Search for the cell housing the specified text and yield its (x, y) center coordinate. 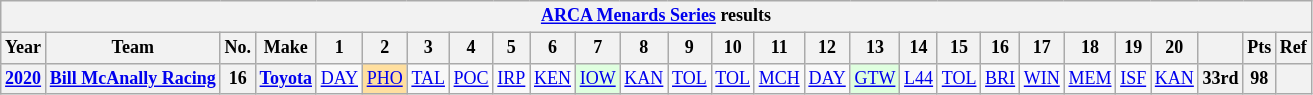
13 (875, 48)
L44 (919, 78)
No. (238, 48)
9 (690, 48)
WIN (1042, 78)
1 (339, 48)
2 (384, 48)
POC (471, 78)
12 (827, 48)
6 (553, 48)
15 (958, 48)
BRI (1000, 78)
IRP (512, 78)
20 (1174, 48)
19 (1134, 48)
GTW (875, 78)
14 (919, 48)
ARCA Menards Series results (656, 16)
Year (24, 48)
KEN (553, 78)
TAL (428, 78)
8 (644, 48)
ISF (1134, 78)
Bill McAnally Racing (132, 78)
5 (512, 48)
11 (779, 48)
4 (471, 48)
Pts (1260, 48)
PHO (384, 78)
17 (1042, 48)
7 (598, 48)
98 (1260, 78)
10 (732, 48)
Ref (1294, 48)
MCH (779, 78)
2020 (24, 78)
18 (1090, 48)
33rd (1220, 78)
Team (132, 48)
MEM (1090, 78)
3 (428, 48)
Make (286, 48)
IOW (598, 78)
Toyota (286, 78)
